From the cell containing the given text, extract its center point as [x, y] coordinate. 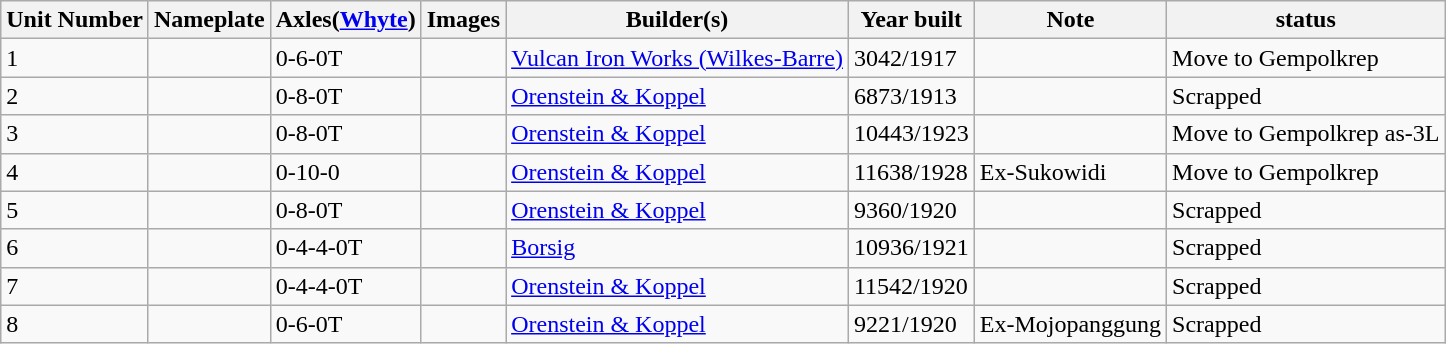
Axles(Whyte) [346, 20]
Ex-Mojopanggung [1070, 324]
Move to Gempolkrep as-3L [1306, 134]
Borsig [678, 248]
Images [463, 20]
0-10-0 [346, 172]
11542/1920 [911, 286]
8 [75, 324]
6873/1913 [911, 96]
11638/1928 [911, 172]
2 [75, 96]
9360/1920 [911, 210]
Ex-Sukowidi [1070, 172]
10443/1923 [911, 134]
3 [75, 134]
status [1306, 20]
Unit Number [75, 20]
5 [75, 210]
4 [75, 172]
3042/1917 [911, 58]
Note [1070, 20]
Nameplate [209, 20]
Vulcan Iron Works (Wilkes-Barre) [678, 58]
Year built [911, 20]
1 [75, 58]
10936/1921 [911, 248]
9221/1920 [911, 324]
7 [75, 286]
6 [75, 248]
Builder(s) [678, 20]
